Capture the cell that displays the provided text and extract its (x, y) central coordinate. 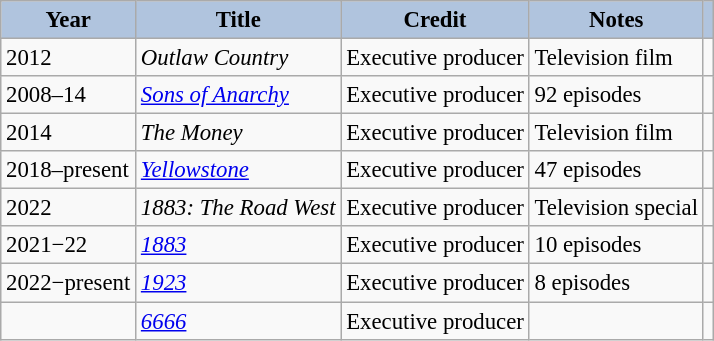
Notes (616, 20)
2012 (68, 58)
8 episodes (616, 283)
Sons of Anarchy (238, 95)
1883 (238, 245)
The Money (238, 133)
1923 (238, 283)
6666 (238, 321)
Year (68, 20)
Title (238, 20)
2014 (68, 133)
Credit (435, 20)
92 episodes (616, 95)
47 episodes (616, 170)
1883: The Road West (238, 208)
2022−present (68, 283)
2022 (68, 208)
10 episodes (616, 245)
2021−22 (68, 245)
Yellowstone (238, 170)
Outlaw Country (238, 58)
2018–present (68, 170)
2008–14 (68, 95)
Television special (616, 208)
